Identify which cell holds the provided text, then report its [x, y] central coordinate. 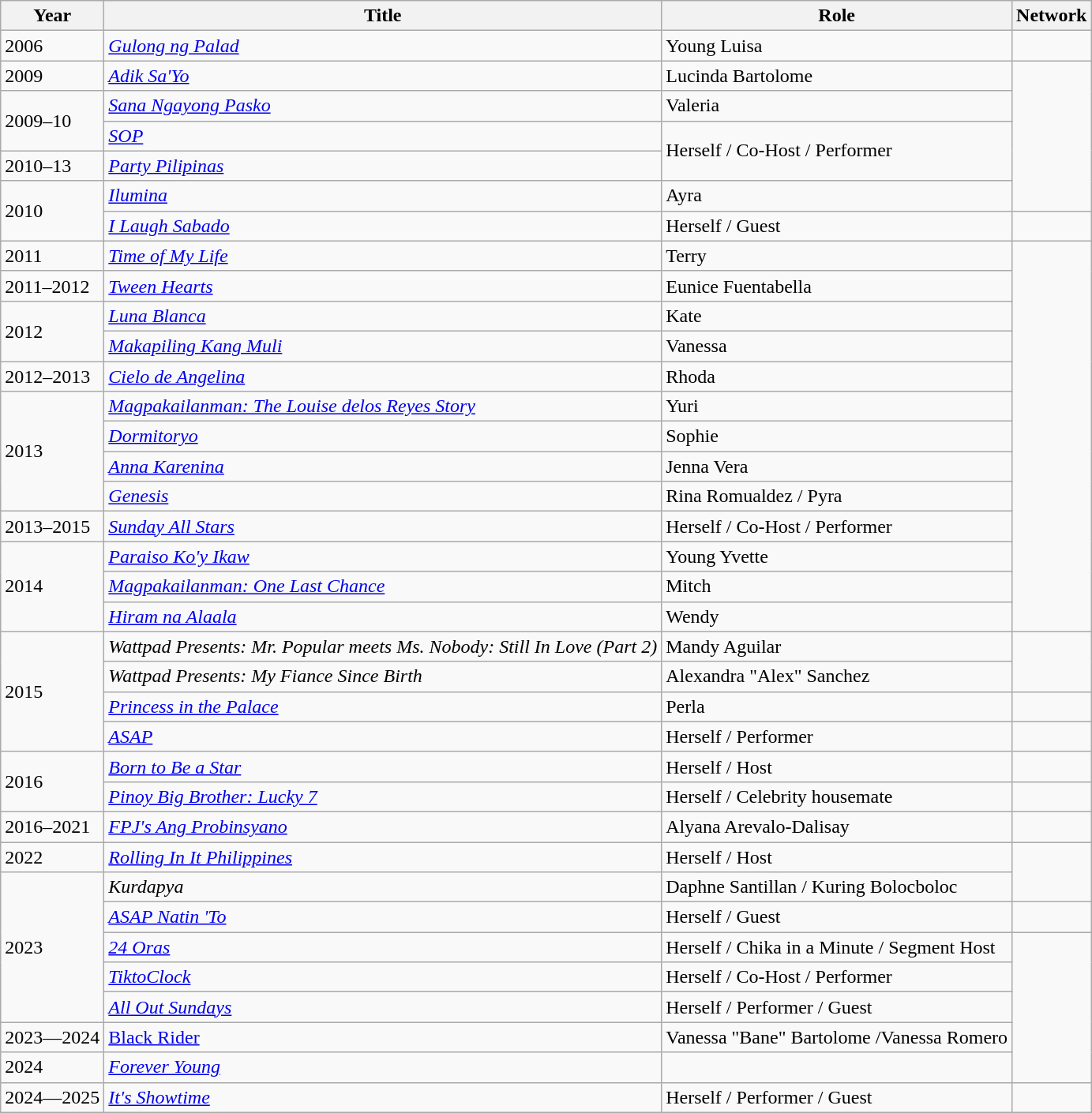
Rhoda [837, 377]
Hiram na Alaala [383, 616]
Vanessa "Bane" Bartolome /Vanessa Romero [837, 1037]
Wendy [837, 616]
Tween Hearts [383, 286]
24 Oras [383, 947]
Party Pilipinas [383, 166]
ASAP Natin 'To [383, 917]
Herself / Chika in a Minute / Segment Host [837, 947]
I Laugh Sabado [383, 226]
ASAP [383, 736]
Herself / Celebrity housemate [837, 796]
2022 [52, 856]
Rolling In It Philippines [383, 856]
2023 [52, 947]
Cielo de Angelina [383, 377]
2024—2025 [52, 1097]
2012–2013 [52, 377]
2011 [52, 256]
Born to Be a Star [383, 766]
Network [1052, 16]
2012 [52, 331]
Sophie [837, 437]
Lucinda Bartolome [837, 76]
Genesis [383, 497]
2011–2012 [52, 286]
Forever Young [383, 1067]
Role [837, 16]
Yuri [837, 407]
Black Rider [383, 1037]
Wattpad Presents: My Fiance Since Birth [383, 676]
2010–13 [52, 166]
Herself / Performer [837, 736]
Terry [837, 256]
Magpakailanman: The Louise delos Reyes Story [383, 407]
Eunice Fuentabella [837, 286]
It's Showtime [383, 1097]
All Out Sundays [383, 1007]
Ilumina [383, 196]
2016 [52, 781]
Jenna Vera [837, 467]
Year [52, 16]
Paraiso Ko'y Ikaw [383, 556]
Alexandra "Alex" Sanchez [837, 676]
Gulong ng Palad [383, 46]
Young Yvette [837, 556]
2023—2024 [52, 1037]
Kate [837, 316]
2006 [52, 46]
2024 [52, 1067]
Rina Romualdez / Pyra [837, 497]
Mitch [837, 586]
2009 [52, 76]
2014 [52, 586]
Time of My Life [383, 256]
TiktoClock [383, 977]
Luna Blanca [383, 316]
Princess in the Palace [383, 706]
Valeria [837, 106]
Pinoy Big Brother: Lucky 7 [383, 796]
Sana Ngayong Pasko [383, 106]
Young Luisa [837, 46]
2010 [52, 211]
Magpakailanman: One Last Chance [383, 586]
SOP [383, 136]
2015 [52, 691]
Vanessa [837, 346]
Daphne Santillan / Kuring Bolocboloc [837, 887]
Perla [837, 706]
Adik Sa'Yo [383, 76]
Mandy Aguilar [837, 646]
Title [383, 16]
2013 [52, 452]
FPJ's Ang Probinsyano [383, 826]
2009–10 [52, 121]
Alyana Arevalo-Dalisay [837, 826]
Kurdapya [383, 887]
2013–2015 [52, 527]
Sunday All Stars [383, 527]
Wattpad Presents: Mr. Popular meets Ms. Nobody: Still In Love (Part 2) [383, 646]
2016–2021 [52, 826]
Ayra [837, 196]
Makapiling Kang Muli [383, 346]
Anna Karenina [383, 467]
Dormitoryo [383, 437]
